Determine the (X, Y) coordinate at the center of the cell enclosing the given text.  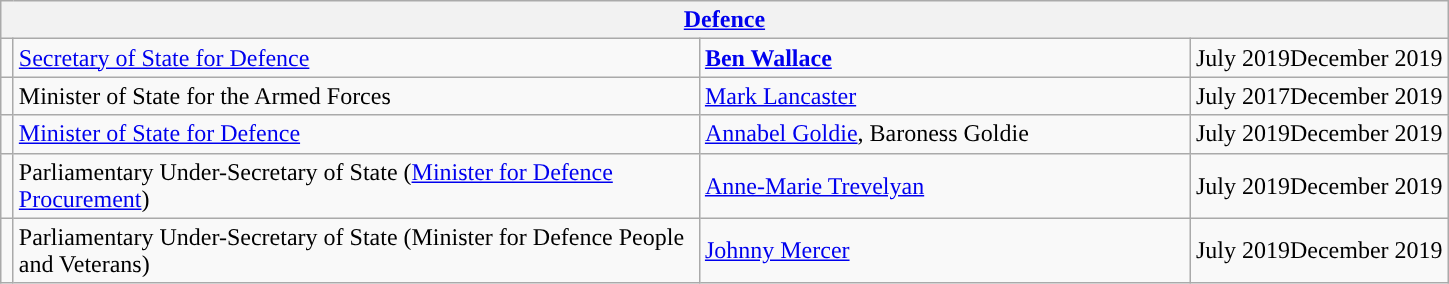
Anne-Marie Trevelyan (944, 186)
Minister of State for the Armed Forces (356, 96)
Annabel Goldie, Baroness Goldie (944, 134)
Defence (724, 20)
Parliamentary Under-Secretary of State (Minister for Defence Procurement) (356, 186)
Parliamentary Under-Secretary of State (Minister for Defence People and Veterans) (356, 250)
Mark Lancaster (944, 96)
July 2017December 2019 (1319, 96)
Secretary of State for Defence (356, 58)
Ben Wallace (944, 58)
Minister of State for Defence (356, 134)
Johnny Mercer (944, 250)
